Extract the [x, y] coordinate from the center of the cell holding the provided text.  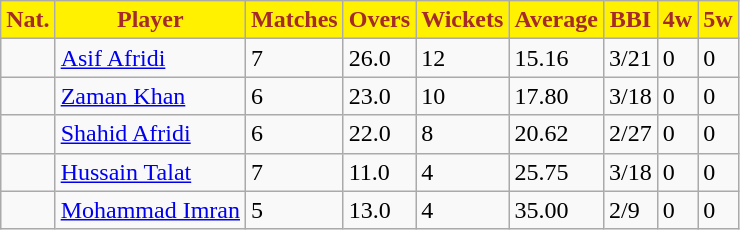
2/27 [630, 134]
Player [150, 20]
20.62 [556, 134]
15.16 [556, 58]
Average [556, 20]
Asif Afridi [150, 58]
10 [462, 96]
11.0 [379, 172]
25.75 [556, 172]
12 [462, 58]
5w [718, 20]
Matches [295, 20]
26.0 [379, 58]
3/21 [630, 58]
Hussain Talat [150, 172]
Shahid Afridi [150, 134]
5 [295, 210]
13.0 [379, 210]
23.0 [379, 96]
2/9 [630, 210]
35.00 [556, 210]
17.80 [556, 96]
Nat. [28, 20]
Wickets [462, 20]
Mohammad Imran [150, 210]
22.0 [379, 134]
BBI [630, 20]
8 [462, 134]
Zaman Khan [150, 96]
4w [677, 20]
Overs [379, 20]
